Detect which cell encompasses the target text, then output its [X, Y] center coordinate. 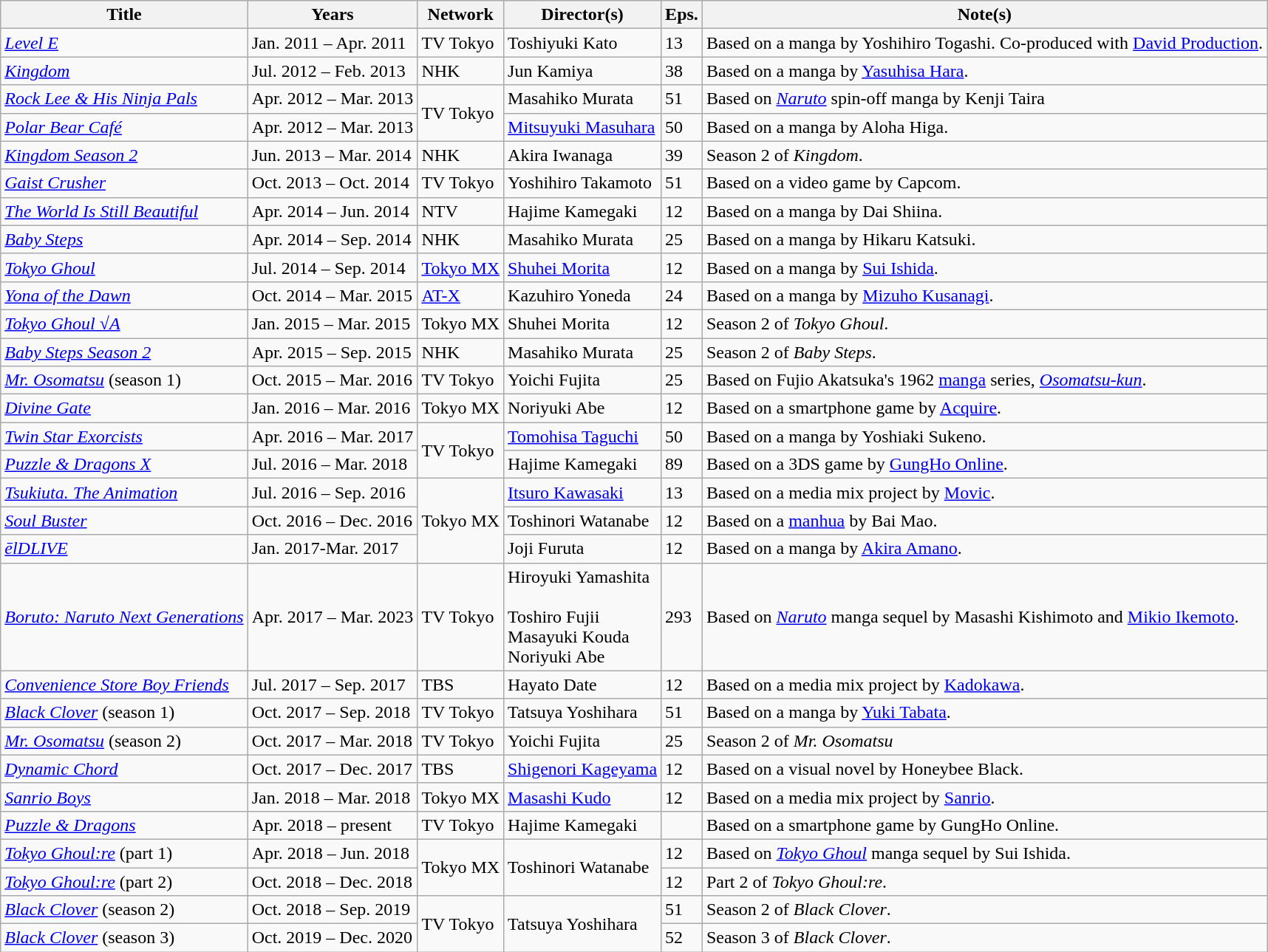
Tokyo Ghoul:re (part 1) [124, 853]
Apr. 2014 – Sep. 2014 [333, 239]
Itsuro Kawasaki [582, 493]
Based on a video game by Capcom. [984, 183]
24 [682, 295]
Based on a manga by Sui Ishida. [984, 267]
Season 3 of Black Clover. [984, 938]
Hiroyuki Yamashita Toshiro Fujii Masayuki Kouda Noriyuki Abe [582, 617]
Apr. 2018 – present [333, 825]
Dynamic Chord [124, 769]
Years [333, 15]
Oct. 2018 – Sep. 2019 [333, 910]
Title [124, 15]
Shigenori Kageyama [582, 769]
Based on a manga by Yasuhisa Hara. [984, 71]
Based on Fujio Akatsuka's 1962 manga series, Osomatsu-kun. [984, 380]
Masashi Kudo [582, 797]
Akira Iwanaga [582, 155]
Black Clover (season 2) [124, 910]
Sanrio Boys [124, 797]
Based on a manga by Aloha Higa. [984, 127]
Season 2 of Mr. Osomatsu [984, 741]
Based on a manga by Dai Shiina. [984, 211]
Oct. 2018 – Dec. 2018 [333, 881]
Mitsuyuki Masuhara [582, 127]
Oct. 2017 – Dec. 2017 [333, 769]
Tomohisa Taguchi [582, 436]
Convenience Store Boy Friends [124, 685]
Oct. 2013 – Oct. 2014 [333, 183]
Puzzle & Dragons X [124, 465]
Jan. 2011 – Apr. 2011 [333, 43]
Mr. Osomatsu (season 2) [124, 741]
Puzzle & Dragons [124, 825]
Oct. 2017 – Sep. 2018 [333, 713]
Based on Naruto manga sequel by Masashi Kishimoto and Mikio Ikemoto. [984, 617]
Based on a visual novel by Honeybee Black. [984, 769]
Rock Lee & His Ninja Pals [124, 99]
Note(s) [984, 15]
Based on a 3DS game by GungHo Online. [984, 465]
Baby Steps Season 2 [124, 352]
Jun. 2013 – Mar. 2014 [333, 155]
Jul. 2017 – Sep. 2017 [333, 685]
Director(s) [582, 15]
Twin Star Exorcists [124, 436]
Based on Naruto spin-off manga by Kenji Taira [984, 99]
Boruto: Naruto Next Generations [124, 617]
Kingdom Season 2 [124, 155]
Based on a smartphone game by Acquire. [984, 408]
Jul. 2014 – Sep. 2014 [333, 267]
Part 2 of Tokyo Ghoul:re. [984, 881]
Based on a manga by Mizuho Kusanagi. [984, 295]
Oct. 2016 – Dec. 2016 [333, 521]
The World Is Still Beautiful [124, 211]
ēlDLIVE [124, 549]
Jan. 2016 – Mar. 2016 [333, 408]
39 [682, 155]
Apr. 2017 – Mar. 2023 [333, 617]
Jul. 2016 – Sep. 2016 [333, 493]
Based on a manga by Hikaru Katsuki. [984, 239]
38 [682, 71]
Oct. 2014 – Mar. 2015 [333, 295]
Oct. 2015 – Mar. 2016 [333, 380]
Based on a smartphone game by GungHo Online. [984, 825]
Tokyo Ghoul [124, 267]
Hayato Date [582, 685]
Season 2 of Tokyo Ghoul. [984, 323]
293 [682, 617]
Level E [124, 43]
Based on Tokyo Ghoul manga sequel by Sui Ishida. [984, 853]
Tokyo Ghoul:re (part 2) [124, 881]
Apr. 2016 – Mar. 2017 [333, 436]
Based on a media mix project by Sanrio. [984, 797]
Baby Steps [124, 239]
NTV [461, 211]
Jan. 2017-Mar. 2017 [333, 549]
Oct. 2019 – Dec. 2020 [333, 938]
Jul. 2012 – Feb. 2013 [333, 71]
Tokyo Ghoul √A [124, 323]
Oct. 2017 – Mar. 2018 [333, 741]
Based on a media mix project by Kadokawa. [984, 685]
Gaist Crusher [124, 183]
Soul Buster [124, 521]
AT-X [461, 295]
Mr. Osomatsu (season 1) [124, 380]
Jan. 2015 – Mar. 2015 [333, 323]
Apr. 2018 – Jun. 2018 [333, 853]
Yona of the Dawn [124, 295]
Based on a manhua by Bai Mao. [984, 521]
Jan. 2018 – Mar. 2018 [333, 797]
Season 2 of Black Clover. [984, 910]
Based on a manga by Akira Amano. [984, 549]
Based on a manga by Yuki Tabata. [984, 713]
Polar Bear Café [124, 127]
Season 2 of Baby Steps. [984, 352]
Jul. 2016 – Mar. 2018 [333, 465]
Joji Furuta [582, 549]
89 [682, 465]
Season 2 of Kingdom. [984, 155]
Kingdom [124, 71]
Based on a media mix project by Movic. [984, 493]
Tsukiuta. The Animation [124, 493]
Jun Kamiya [582, 71]
Yoshihiro Takamoto [582, 183]
Toshiyuki Kato [582, 43]
Network [461, 15]
Divine Gate [124, 408]
Kazuhiro Yoneda [582, 295]
52 [682, 938]
Noriyuki Abe [582, 408]
Based on a manga by Yoshihiro Togashi. Co-produced with David Production. [984, 43]
Eps. [682, 15]
Black Clover (season 1) [124, 713]
Black Clover (season 3) [124, 938]
Apr. 2014 – Jun. 2014 [333, 211]
Apr. 2015 – Sep. 2015 [333, 352]
Based on a manga by Yoshiaki Sukeno. [984, 436]
